Search for the cell housing the specified text and yield its [X, Y] center coordinate. 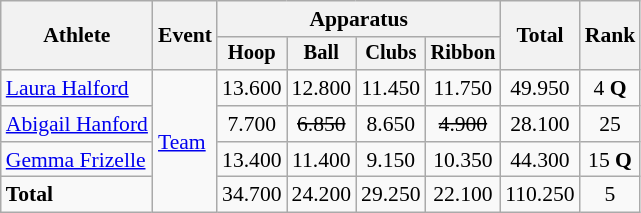
7.700 [252, 124]
6.850 [322, 124]
Hoop [252, 54]
Team [185, 141]
Clubs [390, 54]
Rank [610, 36]
8.650 [390, 124]
10.350 [464, 160]
49.950 [540, 88]
Gemma Frizelle [77, 160]
12.800 [322, 88]
4.900 [464, 124]
9.150 [390, 160]
Event [185, 36]
110.250 [540, 195]
Athlete [77, 36]
13.600 [252, 88]
Apparatus [358, 19]
22.100 [464, 195]
Abigail Hanford [77, 124]
29.250 [390, 195]
Ball [322, 54]
25 [610, 124]
4 Q [610, 88]
44.300 [540, 160]
24.200 [322, 195]
11.450 [390, 88]
34.700 [252, 195]
11.400 [322, 160]
11.750 [464, 88]
13.400 [252, 160]
Laura Halford [77, 88]
Ribbon [464, 54]
5 [610, 195]
28.100 [540, 124]
15 Q [610, 160]
